Locate the cell with the specified text and output its (X, Y) center coordinate. 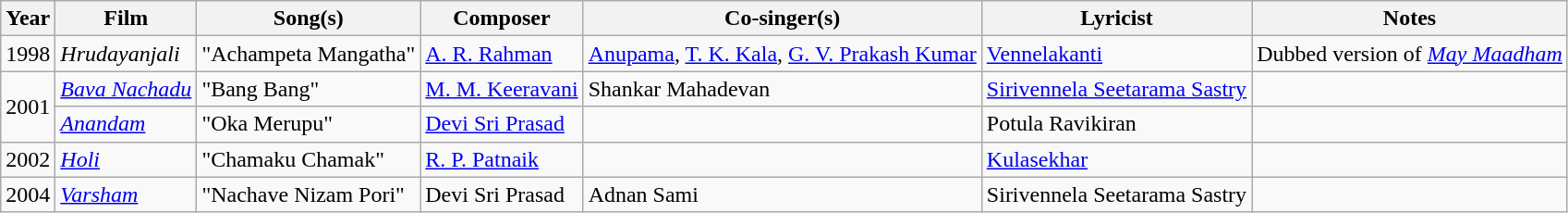
A. R. Rahman (502, 54)
Lyricist (1116, 19)
R. P. Patnaik (502, 159)
"Achampeta Mangatha" (309, 54)
Holi (126, 159)
Shankar Mahadevan (782, 89)
"Nachave Nizam Pori" (309, 194)
Year (28, 19)
2001 (28, 106)
Potula Ravikiran (1116, 124)
Varsham (126, 194)
1998 (28, 54)
Notes (1410, 19)
Vennelakanti (1116, 54)
M. M. Keeravani (502, 89)
Anupama, T. K. Kala, G. V. Prakash Kumar (782, 54)
Film (126, 19)
"Oka Merupu" (309, 124)
Kulasekhar (1116, 159)
Composer (502, 19)
2004 (28, 194)
Adnan Sami (782, 194)
Song(s) (309, 19)
Hrudayanjali (126, 54)
Dubbed version of May Maadham (1410, 54)
"Chamaku Chamak" (309, 159)
2002 (28, 159)
Co-singer(s) (782, 19)
"Bang Bang" (309, 89)
Anandam (126, 124)
Bava Nachadu (126, 89)
